Return the [X, Y] coordinate for the center point of the cell that contains the specified text.  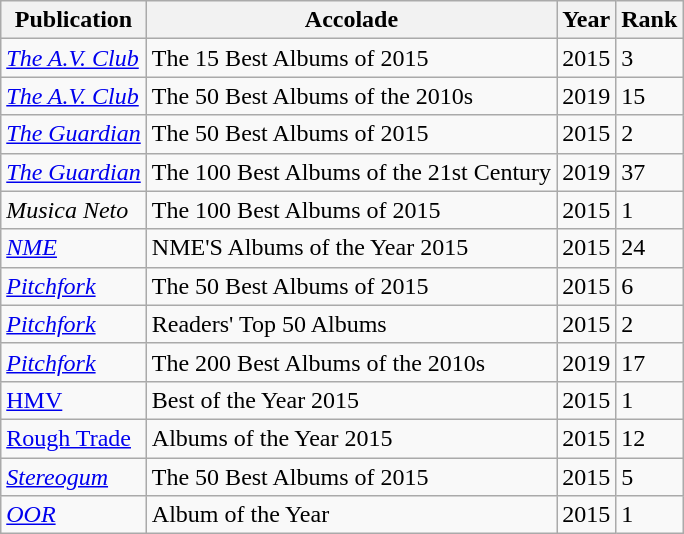
Stereogum [74, 477]
5 [650, 477]
Rough Trade [74, 438]
HMV [74, 400]
12 [650, 438]
Readers' Top 50 Albums [351, 324]
Album of the Year [351, 515]
The 100 Best Albums of the 21st Century [351, 172]
15 [650, 96]
Albums of the Year 2015 [351, 438]
Accolade [351, 20]
24 [650, 248]
3 [650, 58]
NME [74, 248]
The 15 Best Albums of 2015 [351, 58]
Publication [74, 20]
6 [650, 286]
37 [650, 172]
17 [650, 362]
The 200 Best Albums of the 2010s [351, 362]
Year [586, 20]
Best of the Year 2015 [351, 400]
Musica Neto [74, 210]
OOR [74, 515]
The 50 Best Albums of the 2010s [351, 96]
NME'S Albums of the Year 2015 [351, 248]
Rank [650, 20]
The 100 Best Albums of 2015 [351, 210]
